Pinpoint the cell where the given text exists, returning its (X, Y) midpoint coordinate. 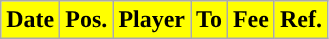
Ref. (300, 20)
Player (152, 20)
Date (30, 20)
Fee (250, 20)
To (210, 20)
Pos. (86, 20)
